Pinpoint the cell where the given text exists, returning its [x, y] midpoint coordinate. 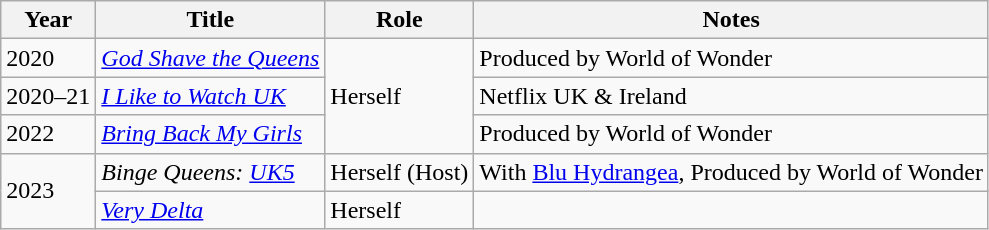
2022 [48, 134]
With Blu Hydrangea, Produced by World of Wonder [732, 172]
Title [210, 20]
2020 [48, 58]
I Like to Watch UK [210, 96]
Bring Back My Girls [210, 134]
Binge Queens: UK5 [210, 172]
Notes [732, 20]
Netflix UK & Ireland [732, 96]
Year [48, 20]
Role [400, 20]
Herself (Host) [400, 172]
2023 [48, 191]
2020–21 [48, 96]
Very Delta [210, 210]
God Shave the Queens [210, 58]
